Locate the cell with the specified text and output its (X, Y) center coordinate. 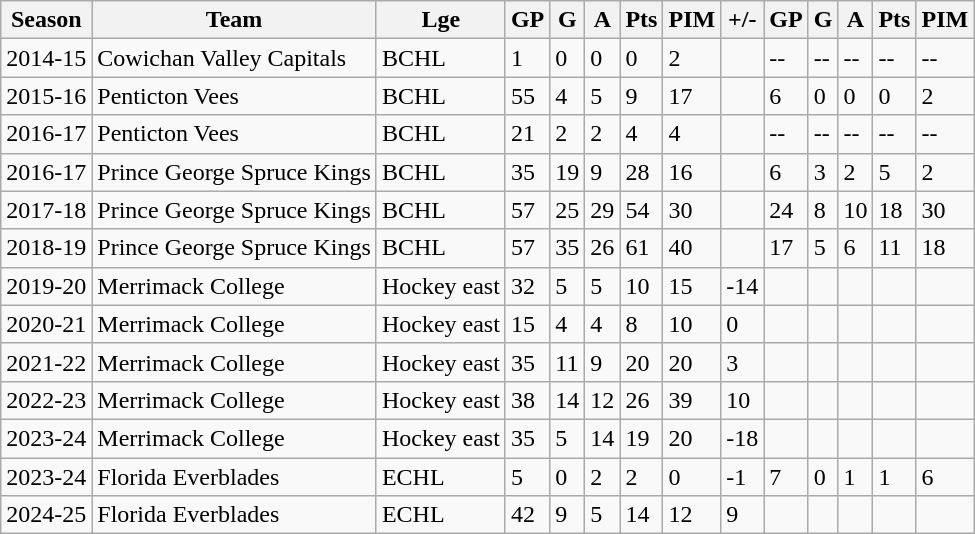
2015-16 (46, 96)
-14 (742, 286)
Cowichan Valley Capitals (234, 58)
2024-25 (46, 515)
-18 (742, 438)
2018-19 (46, 248)
39 (692, 400)
2014-15 (46, 58)
7 (786, 477)
2017-18 (46, 210)
42 (527, 515)
-1 (742, 477)
16 (692, 172)
28 (642, 172)
Season (46, 20)
38 (527, 400)
54 (642, 210)
32 (527, 286)
25 (568, 210)
Team (234, 20)
2021-22 (46, 362)
2020-21 (46, 324)
21 (527, 134)
29 (602, 210)
+/- (742, 20)
55 (527, 96)
24 (786, 210)
2022-23 (46, 400)
61 (642, 248)
40 (692, 248)
Lge (440, 20)
2019-20 (46, 286)
